Capture the cell that displays the provided text and extract its (X, Y) central coordinate. 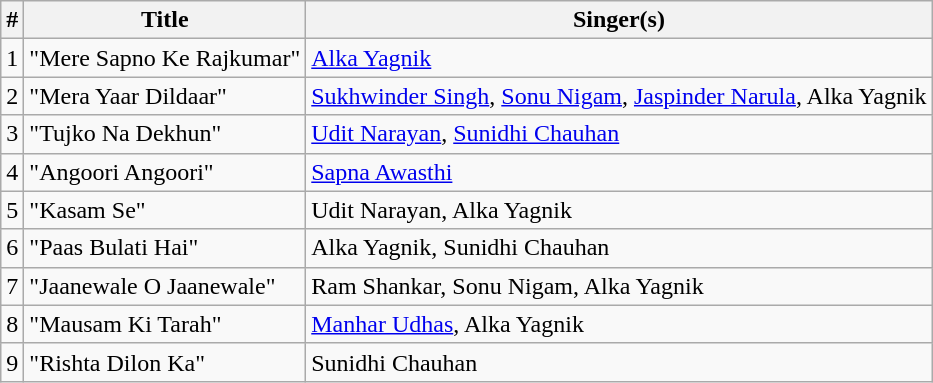
Udit Narayan, Sunidhi Chauhan (619, 134)
"Kasam Se" (165, 210)
Sunidhi Chauhan (619, 362)
8 (12, 324)
"Mausam Ki Tarah" (165, 324)
"Paas Bulati Hai" (165, 248)
"Jaanewale O Jaanewale" (165, 286)
Manhar Udhas, Alka Yagnik (619, 324)
9 (12, 362)
Sapna Awasthi (619, 172)
"Rishta Dilon Ka" (165, 362)
"Mere Sapno Ke Rajkumar" (165, 58)
# (12, 20)
"Tujko Na Dekhun" (165, 134)
3 (12, 134)
Alka Yagnik (619, 58)
Alka Yagnik, Sunidhi Chauhan (619, 248)
1 (12, 58)
Title (165, 20)
Sukhwinder Singh, Sonu Nigam, Jaspinder Narula, Alka Yagnik (619, 96)
7 (12, 286)
"Angoori Angoori" (165, 172)
5 (12, 210)
Singer(s) (619, 20)
"Mera Yaar Dildaar" (165, 96)
Ram Shankar, Sonu Nigam, Alka Yagnik (619, 286)
2 (12, 96)
6 (12, 248)
Udit Narayan, Alka Yagnik (619, 210)
4 (12, 172)
